Locate the cell with the specified text and output its (x, y) center coordinate. 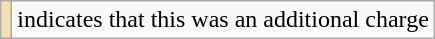
indicates that this was an additional charge (224, 20)
